Identify which cell holds the provided text, then report its (x, y) central coordinate. 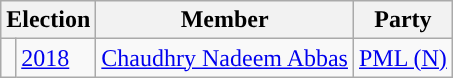
Election (48, 20)
Chaudhry Nadeem Abbas (225, 58)
2018 (56, 58)
Party (402, 20)
PML (N) (402, 58)
Member (225, 20)
